Return the (x, y) coordinate for the center point of the cell that contains the specified text.  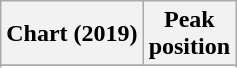
Chart (2019) (72, 34)
Peakposition (189, 34)
